Search for the cell housing the specified text and yield its (x, y) center coordinate. 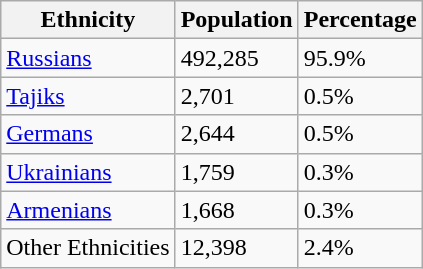
1,668 (236, 210)
2,701 (236, 96)
2.4% (360, 248)
Tajiks (88, 96)
2,644 (236, 134)
Population (236, 20)
Russians (88, 58)
1,759 (236, 172)
95.9% (360, 58)
Ethnicity (88, 20)
Percentage (360, 20)
492,285 (236, 58)
Germans (88, 134)
12,398 (236, 248)
Armenians (88, 210)
Ukrainians (88, 172)
Other Ethnicities (88, 248)
